Locate the cell with the specified text and output its (X, Y) center coordinate. 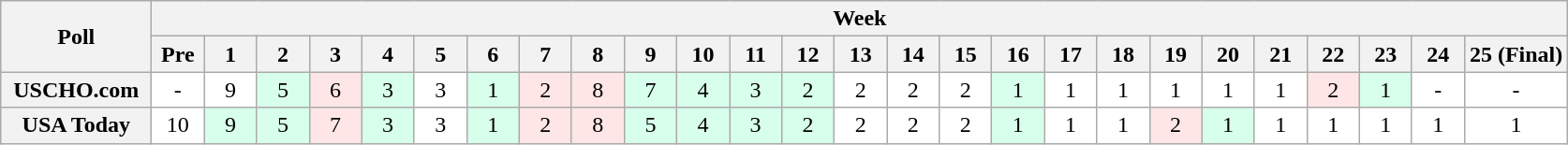
Pre (178, 54)
25 (Final) (1516, 54)
Poll (77, 36)
24 (1438, 54)
18 (1123, 54)
20 (1228, 54)
23 (1385, 54)
15 (966, 54)
13 (861, 54)
11 (755, 54)
USCHO.com (77, 90)
17 (1071, 54)
21 (1280, 54)
22 (1333, 54)
12 (808, 54)
19 (1176, 54)
14 (913, 54)
Week (860, 19)
USA Today (77, 125)
16 (1018, 54)
